Return [x, y] of the center of cell containing provided text 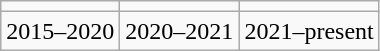
2015–2020 [60, 31]
2020–2021 [180, 31]
2021–present [309, 31]
